Output the (X, Y) coordinate of the center of the cell containing the given text.  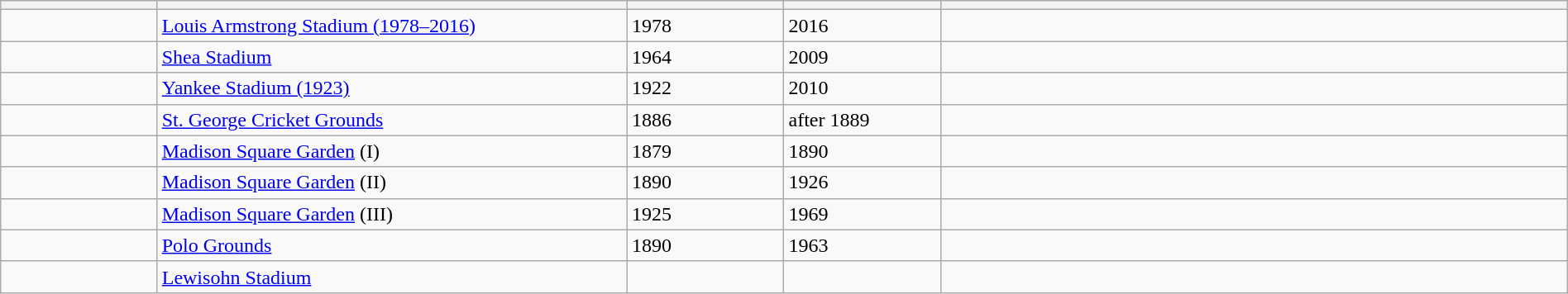
Polo Grounds (392, 245)
Louis Armstrong Stadium (1978–2016) (392, 26)
after 1889 (862, 120)
1964 (706, 57)
Madison Square Garden (II) (392, 183)
2016 (862, 26)
2010 (862, 88)
1926 (862, 183)
1886 (706, 120)
Shea Stadium (392, 57)
1963 (862, 245)
1879 (706, 151)
Madison Square Garden (I) (392, 151)
1925 (706, 214)
1922 (706, 88)
Lewisohn Stadium (392, 277)
Madison Square Garden (III) (392, 214)
1978 (706, 26)
St. George Cricket Grounds (392, 120)
2009 (862, 57)
Yankee Stadium (1923) (392, 88)
1969 (862, 214)
